Return the [X, Y] coordinate for the center point of the cell that contains the specified text.  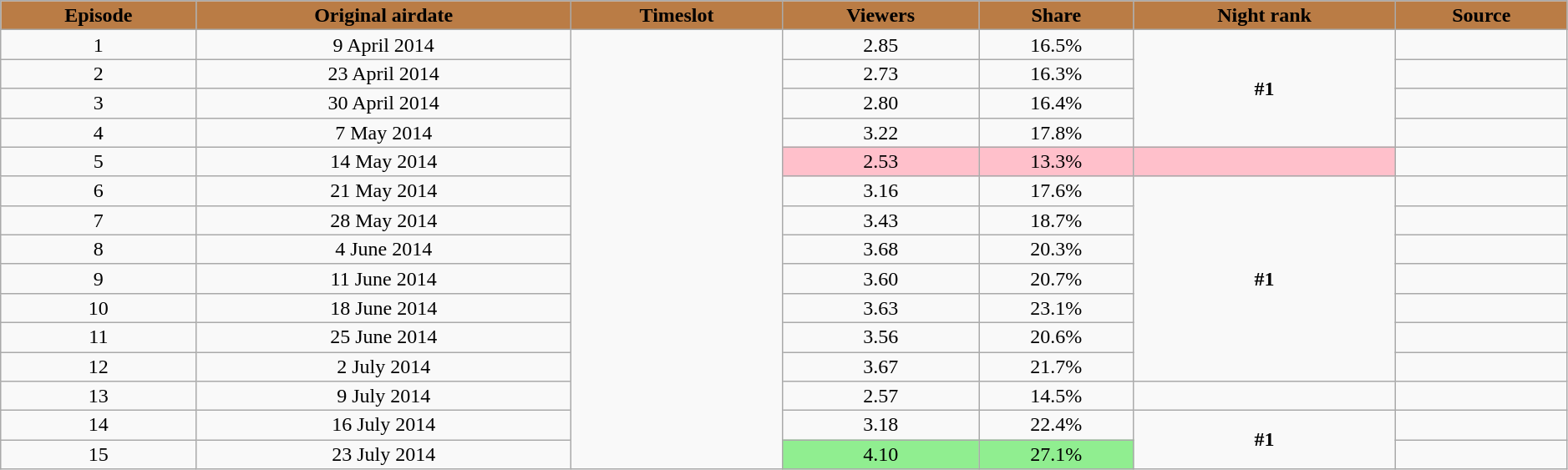
21 May 2014 [383, 190]
3.60 [880, 279]
14 May 2014 [383, 162]
3.43 [880, 220]
3 [99, 104]
Source [1481, 15]
14 [99, 426]
5 [99, 162]
16.4% [1056, 104]
18 June 2014 [383, 307]
3.22 [880, 132]
11 [99, 337]
20.6% [1056, 337]
15 [99, 454]
Original airdate [383, 15]
17.6% [1056, 190]
3.16 [880, 190]
23 April 2014 [383, 73]
23.1% [1056, 307]
13.3% [1056, 162]
2.80 [880, 104]
Viewers [880, 15]
4.10 [880, 454]
4 [99, 132]
20.3% [1056, 249]
3.63 [880, 307]
10 [99, 307]
3.68 [880, 249]
3.67 [880, 367]
7 May 2014 [383, 132]
25 June 2014 [383, 337]
3.56 [880, 337]
14.5% [1056, 396]
4 June 2014 [383, 249]
30 April 2014 [383, 104]
22.4% [1056, 426]
2.85 [880, 45]
9 [99, 279]
18.7% [1056, 220]
17.8% [1056, 132]
Timeslot [677, 15]
2.57 [880, 396]
6 [99, 190]
2 July 2014 [383, 367]
Share [1056, 15]
11 June 2014 [383, 279]
Night rank [1265, 15]
8 [99, 249]
2 [99, 73]
16 July 2014 [383, 426]
2.53 [880, 162]
3.18 [880, 426]
28 May 2014 [383, 220]
27.1% [1056, 454]
7 [99, 220]
9 April 2014 [383, 45]
9 July 2014 [383, 396]
2.73 [880, 73]
23 July 2014 [383, 454]
21.7% [1056, 367]
Episode [99, 15]
20.7% [1056, 279]
1 [99, 45]
13 [99, 396]
16.5% [1056, 45]
16.3% [1056, 73]
12 [99, 367]
